Search for the cell housing the specified text and yield its [X, Y] center coordinate. 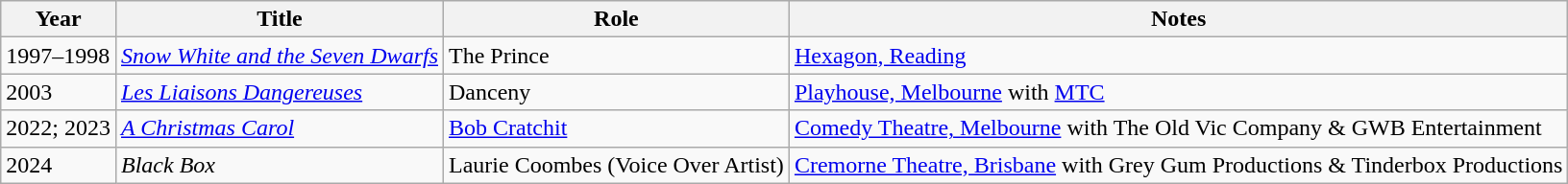
The Prince [617, 56]
Bob Cratchit [617, 128]
2022; 2023 [59, 128]
Les Liaisons Dangereuses [279, 92]
1997–1998 [59, 56]
Notes [1178, 19]
Laurie Coombes (Voice Over Artist) [617, 165]
Role [617, 19]
Snow White and the Seven Dwarfs [279, 56]
Black Box [279, 165]
Year [59, 19]
Comedy Theatre, Melbourne with The Old Vic Company & GWB Entertainment [1178, 128]
2003 [59, 92]
Hexagon, Reading [1178, 56]
Cremorne Theatre, Brisbane with Grey Gum Productions & Tinderbox Productions [1178, 165]
Danceny [617, 92]
A Christmas Carol [279, 128]
Title [279, 19]
Playhouse, Melbourne with MTC [1178, 92]
2024 [59, 165]
